Locate the cell with the specified text and output its (x, y) center coordinate. 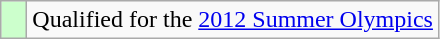
Qualified for the 2012 Summer Olympics (233, 20)
